Determine the (x, y) coordinate at the center of the cell enclosing the given text.  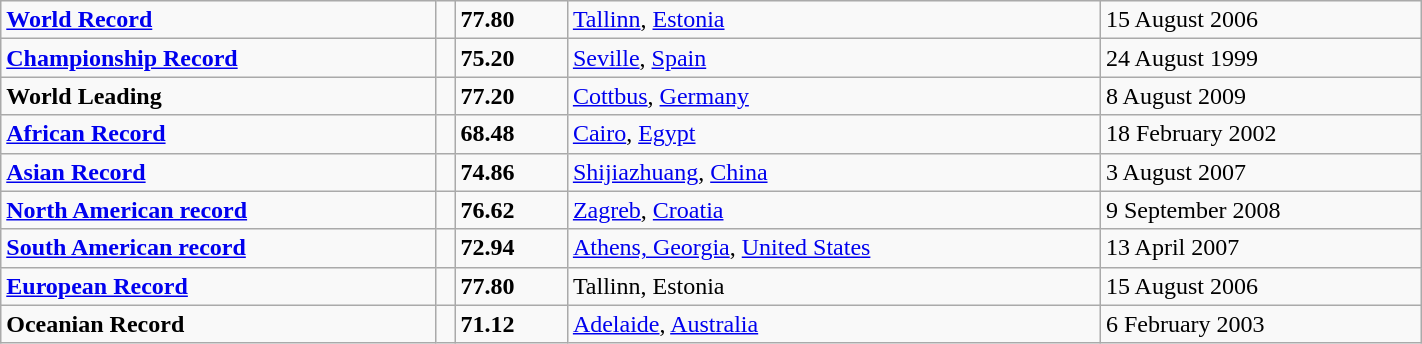
68.48 (511, 134)
South American record (218, 248)
77.20 (511, 96)
Cairo, Egypt (834, 134)
Championship Record (218, 58)
Seville, Spain (834, 58)
North American record (218, 210)
75.20 (511, 58)
76.62 (511, 210)
3 August 2007 (1260, 172)
8 August 2009 (1260, 96)
74.86 (511, 172)
9 September 2008 (1260, 210)
African Record (218, 134)
Athens, Georgia, United States (834, 248)
Oceanian Record (218, 324)
World Leading (218, 96)
World Record (218, 20)
European Record (218, 286)
72.94 (511, 248)
13 April 2007 (1260, 248)
Cottbus, Germany (834, 96)
6 February 2003 (1260, 324)
18 February 2002 (1260, 134)
Zagreb, Croatia (834, 210)
Shijiazhuang, China (834, 172)
Asian Record (218, 172)
24 August 1999 (1260, 58)
Adelaide, Australia (834, 324)
71.12 (511, 324)
